Scan for the cell matching the given text and deliver its (X, Y) coordinate at center. 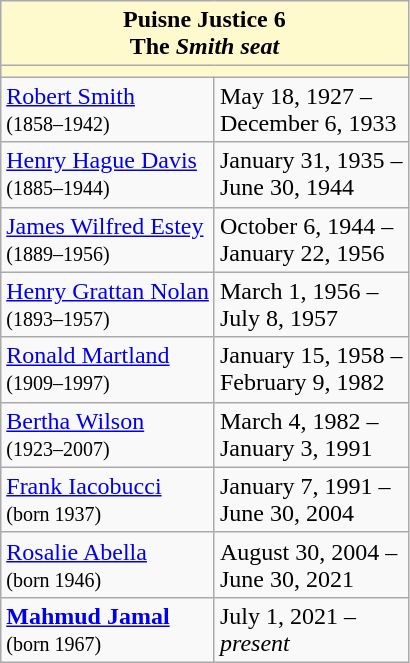
January 31, 1935 – June 30, 1944 (311, 174)
Puisne Justice 6The Smith seat (204, 34)
Frank Iacobucci(born 1937) (108, 500)
January 15, 1958 – February 9, 1982 (311, 370)
Robert Smith(1858–1942) (108, 110)
Mahmud Jamal(born 1967) (108, 630)
James Wilfred Estey(1889–1956) (108, 240)
Rosalie Abella(born 1946) (108, 564)
Ronald Martland(1909–1997) (108, 370)
Bertha Wilson(1923–2007) (108, 434)
May 18, 1927 – December 6, 1933 (311, 110)
January 7, 1991 – June 30, 2004 (311, 500)
March 1, 1956 – July 8, 1957 (311, 304)
Henry Grattan Nolan(1893–1957) (108, 304)
Henry Hague Davis(1885–1944) (108, 174)
March 4, 1982 – January 3, 1991 (311, 434)
October 6, 1944 – January 22, 1956 (311, 240)
August 30, 2004 – June 30, 2021 (311, 564)
July 1, 2021 – present (311, 630)
